Output the (x, y) coordinate of the center of the cell containing the given text.  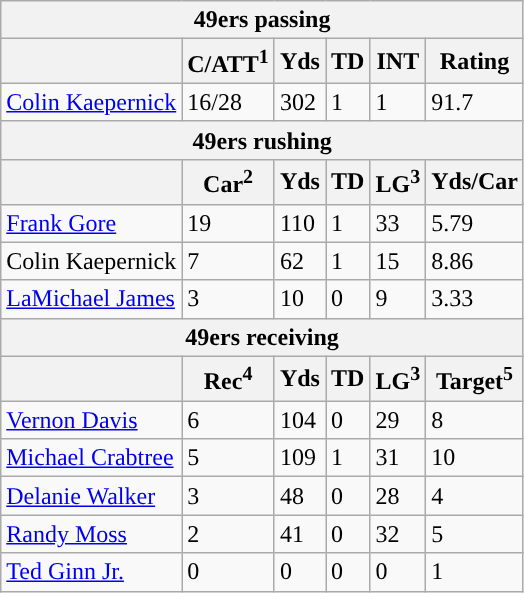
28 (398, 496)
Yds/Car (475, 182)
Vernon Davis (92, 420)
62 (300, 261)
33 (398, 223)
Frank Gore (92, 223)
2 (228, 534)
6 (228, 420)
8 (475, 420)
Michael Crabtree (92, 458)
INT (398, 62)
49ers rushing (262, 140)
29 (398, 420)
15 (398, 261)
104 (300, 420)
8.86 (475, 261)
49ers passing (262, 20)
Randy Moss (92, 534)
C/ATT1 (228, 62)
109 (300, 458)
3.33 (475, 299)
19 (228, 223)
302 (300, 102)
Ted Ginn Jr. (92, 572)
110 (300, 223)
LaMichael James (92, 299)
7 (228, 261)
Car2 (228, 182)
4 (475, 496)
Delanie Walker (92, 496)
32 (398, 534)
48 (300, 496)
9 (398, 299)
Rating (475, 62)
31 (398, 458)
5.79 (475, 223)
41 (300, 534)
16/28 (228, 102)
Target5 (475, 378)
49ers receiving (262, 337)
91.7 (475, 102)
Rec4 (228, 378)
